Return the (X, Y) coordinate for the center point of the cell that contains the specified text.  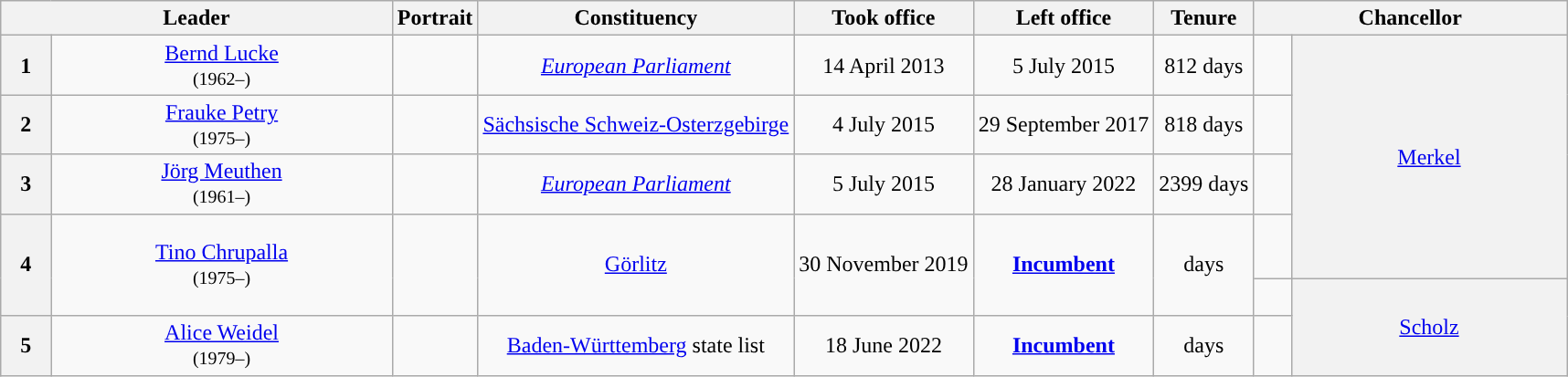
Bernd Lucke(1962–) (221, 66)
Tenure (1204, 18)
18 June 2022 (884, 345)
Portrait (435, 18)
1 (26, 66)
Sächsische Schweiz-Osterzgebirge (636, 124)
Frauke Petry(1975–) (221, 124)
818 days (1204, 124)
Alice Weidel(1979–) (221, 345)
Took office (884, 18)
2399 days (1204, 184)
28 January 2022 (1064, 184)
Scholz (1429, 327)
5 (26, 345)
29 September 2017 (1064, 124)
2 (26, 124)
Görlitz (636, 265)
4 July 2015 (884, 124)
Left office (1064, 18)
Jörg Meuthen(1961–) (221, 184)
14 April 2013 (884, 66)
4 (26, 265)
Chancellor (1411, 18)
Merkel (1429, 157)
Leader (196, 18)
Constituency (636, 18)
Baden-Württemberg state list (636, 345)
812 days (1204, 66)
30 November 2019 (884, 265)
Tino Chrupalla(1975–) (221, 265)
3 (26, 184)
